Return (x, y) of the center of cell containing provided text 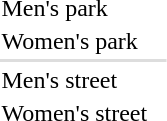
Men's street (74, 80)
Women's park (74, 41)
